Return the (x, y) coordinate for the center point of the cell that contains the specified text.  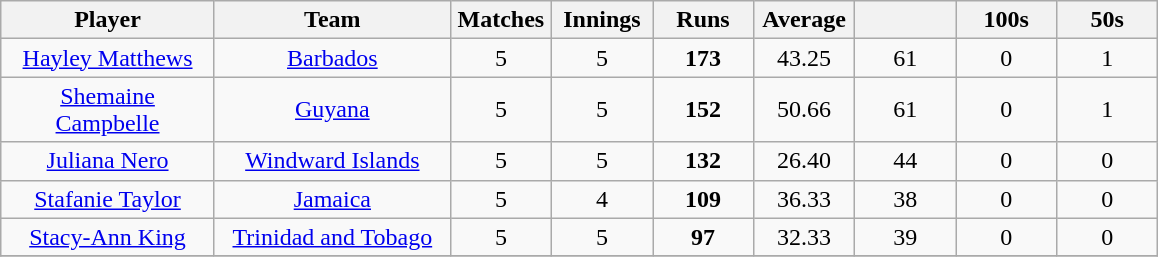
132 (702, 161)
Barbados (332, 58)
Team (332, 20)
39 (906, 237)
152 (702, 110)
100s (1006, 20)
44 (906, 161)
Hayley Matthews (108, 58)
38 (906, 199)
Matches (500, 20)
36.33 (804, 199)
Trinidad and Tobago (332, 237)
26.40 (804, 161)
Shemaine Campbelle (108, 110)
50.66 (804, 110)
Guyana (332, 110)
Average (804, 20)
43.25 (804, 58)
32.33 (804, 237)
173 (702, 58)
Player (108, 20)
50s (1108, 20)
Stafanie Taylor (108, 199)
109 (702, 199)
Innings (602, 20)
Windward Islands (332, 161)
4 (602, 199)
Jamaica (332, 199)
97 (702, 237)
Stacy-Ann King (108, 237)
Juliana Nero (108, 161)
Runs (702, 20)
